Search for the cell housing the specified text and yield its (x, y) center coordinate. 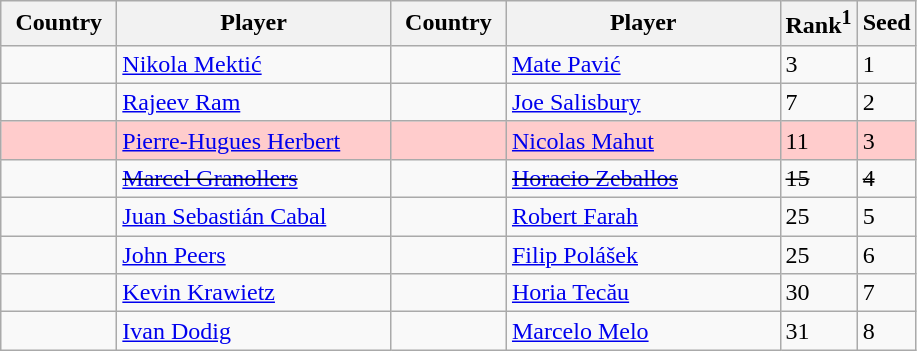
Mate Pavić (643, 64)
8 (886, 331)
Ivan Dodig (254, 331)
30 (818, 293)
15 (818, 178)
4 (886, 178)
Joe Salisbury (643, 102)
Nicolas Mahut (643, 140)
Rajeev Ram (254, 102)
Robert Farah (643, 217)
5 (886, 217)
Marcelo Melo (643, 331)
2 (886, 102)
Horia Tecău (643, 293)
Marcel Granollers (254, 178)
31 (818, 331)
11 (818, 140)
Nikola Mektić (254, 64)
Pierre-Hugues Herbert (254, 140)
1 (886, 64)
John Peers (254, 255)
Rank1 (818, 24)
6 (886, 255)
Filip Polášek (643, 255)
Kevin Krawietz (254, 293)
Horacio Zeballos (643, 178)
Seed (886, 24)
Juan Sebastián Cabal (254, 217)
